Determine the (x, y) coordinate at the center of the cell enclosing the given text.  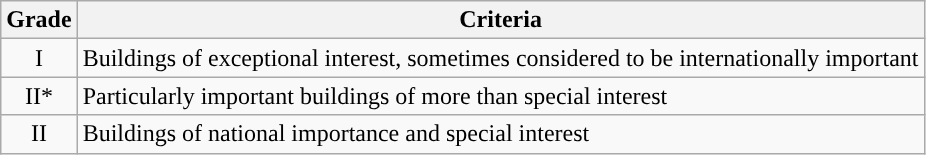
Buildings of national importance and special interest (500, 134)
Criteria (500, 20)
I (39, 58)
Particularly important buildings of more than special interest (500, 96)
Buildings of exceptional interest, sometimes considered to be internationally important (500, 58)
II (39, 134)
Grade (39, 20)
II* (39, 96)
